Search for the cell housing the specified text and yield its [X, Y] center coordinate. 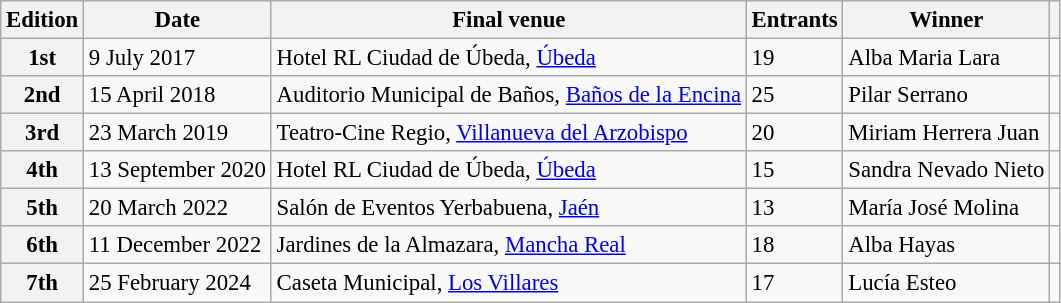
Date [178, 20]
11 December 2022 [178, 245]
7th [42, 283]
9 July 2017 [178, 58]
Auditorio Municipal de Baños, Baños de la Encina [508, 95]
Teatro-Cine Regio, Villanueva del Arzobispo [508, 133]
Alba Maria Lara [946, 58]
1st [42, 58]
Winner [946, 20]
Final venue [508, 20]
15 April 2018 [178, 95]
18 [794, 245]
Sandra Nevado Nieto [946, 170]
17 [794, 283]
6th [42, 245]
Miriam Herrera Juan [946, 133]
Alba Hayas [946, 245]
María José Molina [946, 208]
3rd [42, 133]
5th [42, 208]
23 March 2019 [178, 133]
Lucía Esteo [946, 283]
4th [42, 170]
13 September 2020 [178, 170]
25 February 2024 [178, 283]
Jardines de la Almazara, Mancha Real [508, 245]
Salón de Eventos Yerbabuena, Jaén [508, 208]
19 [794, 58]
13 [794, 208]
2nd [42, 95]
Entrants [794, 20]
Pilar Serrano [946, 95]
Edition [42, 20]
15 [794, 170]
20 March 2022 [178, 208]
20 [794, 133]
25 [794, 95]
Caseta Municipal, Los Villares [508, 283]
